Identify which cell holds the provided text, then report its [X, Y] central coordinate. 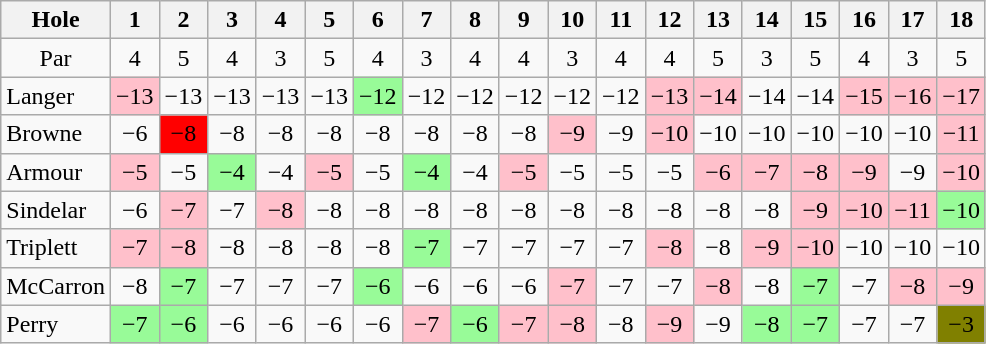
14 [766, 20]
15 [816, 20]
11 [622, 20]
Triplett [56, 248]
6 [378, 20]
Par [56, 58]
−17 [962, 96]
13 [718, 20]
Browne [56, 134]
Armour [56, 172]
−16 [912, 96]
1 [134, 20]
McCarron [56, 286]
16 [864, 20]
18 [962, 20]
12 [670, 20]
−15 [864, 96]
7 [426, 20]
8 [476, 20]
17 [912, 20]
10 [572, 20]
Sindelar [56, 210]
9 [524, 20]
−3 [962, 324]
Langer [56, 96]
Perry [56, 324]
Hole [56, 20]
2 [184, 20]
